Output the (x, y) coordinate of the center of the cell containing the given text.  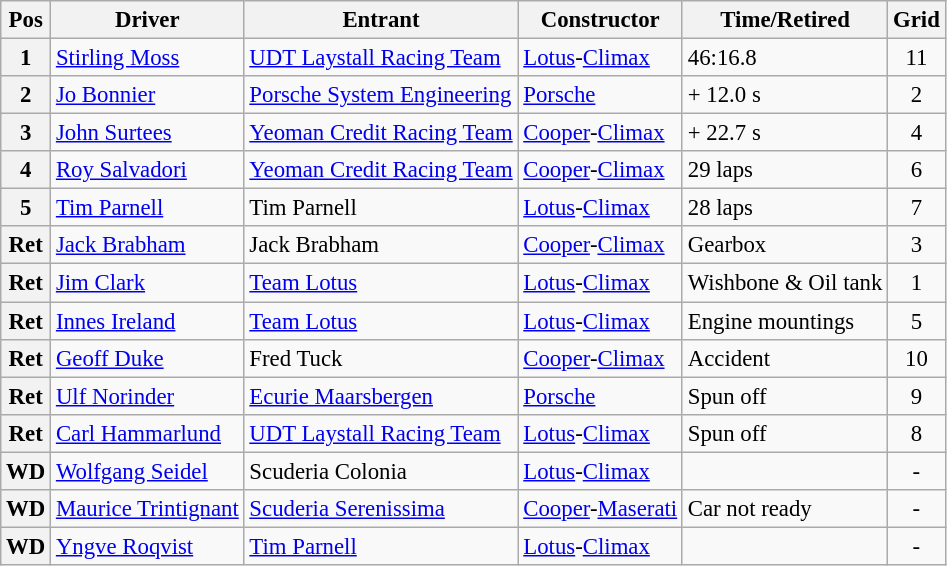
Ulf Norinder (148, 396)
Stirling Moss (148, 58)
Roy Salvadori (148, 170)
Cooper-Maserati (600, 509)
Driver (148, 20)
Car not ready (784, 509)
Wishbone & Oil tank (784, 283)
Scuderia Colonia (381, 471)
Ecurie Maarsbergen (381, 396)
Accident (784, 358)
Yngve Roqvist (148, 546)
Jim Clark (148, 283)
11 (916, 58)
+ 12.0 s (784, 95)
10 (916, 358)
28 laps (784, 208)
Geoff Duke (148, 358)
Time/Retired (784, 20)
Gearbox (784, 245)
John Surtees (148, 133)
Wolfgang Seidel (148, 471)
Jo Bonnier (148, 95)
7 (916, 208)
9 (916, 396)
Fred Tuck (381, 358)
Entrant (381, 20)
Porsche System Engineering (381, 95)
Engine mountings (784, 321)
Maurice Trintignant (148, 509)
Scuderia Serenissima (381, 509)
6 (916, 170)
46:16.8 (784, 58)
8 (916, 433)
+ 22.7 s (784, 133)
Carl Hammarlund (148, 433)
Grid (916, 20)
Pos (26, 20)
Constructor (600, 20)
Innes Ireland (148, 321)
29 laps (784, 170)
